Locate the cell with the specified text and output its (X, Y) center coordinate. 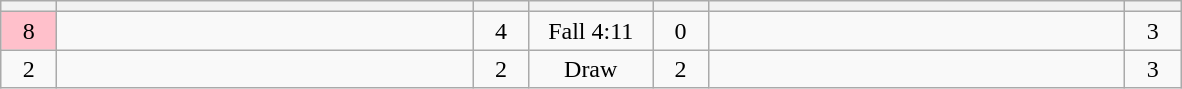
Draw (591, 69)
4 (501, 31)
8 (29, 31)
Fall 4:11 (591, 31)
0 (680, 31)
